Detect which cell encompasses the target text, then output its [x, y] center coordinate. 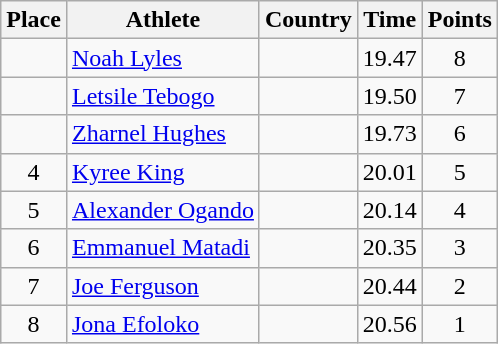
Athlete [162, 20]
20.14 [390, 210]
Alexander Ogando [162, 210]
Jona Efoloko [162, 324]
20.56 [390, 324]
20.35 [390, 248]
Kyree King [162, 172]
20.01 [390, 172]
Points [460, 20]
Zharnel Hughes [162, 134]
20.44 [390, 286]
19.47 [390, 58]
3 [460, 248]
19.73 [390, 134]
Country [308, 20]
2 [460, 286]
Emmanuel Matadi [162, 248]
19.50 [390, 96]
Joe Ferguson [162, 286]
Time [390, 20]
Place [34, 20]
1 [460, 324]
Letsile Tebogo [162, 96]
Noah Lyles [162, 58]
